Output the [X, Y] coordinate of the center of the cell containing the given text.  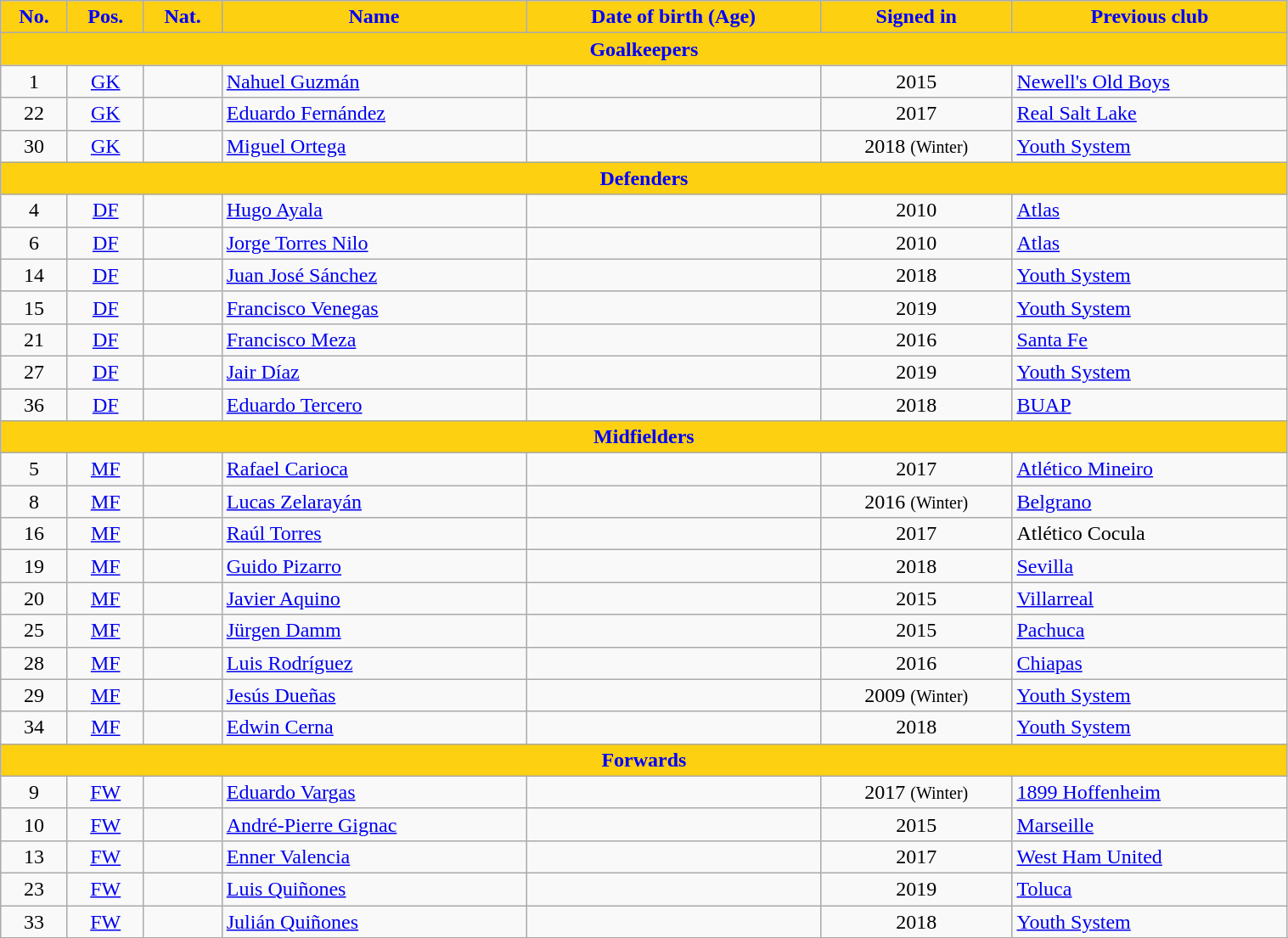
Atlético Cocula [1150, 534]
Pachuca [1150, 631]
10 [34, 824]
Enner Valencia [374, 857]
28 [34, 663]
2016 (Winter) [917, 502]
Pos. [105, 17]
Miguel Ortega [374, 146]
34 [34, 727]
20 [34, 598]
BUAP [1150, 405]
Nat. [183, 17]
15 [34, 307]
29 [34, 695]
Belgrano [1150, 502]
Lucas Zelarayán [374, 502]
Sevilla [1150, 566]
2018 (Winter) [917, 146]
Name [374, 17]
21 [34, 340]
Jair Díaz [374, 372]
Date of birth (Age) [674, 17]
Javier Aquino [374, 598]
Hugo Ayala [374, 211]
22 [34, 114]
André-Pierre Gignac [374, 824]
Julián Quiñones [374, 921]
Goalkeepers [644, 49]
36 [34, 405]
Marseille [1150, 824]
14 [34, 275]
23 [34, 889]
27 [34, 372]
30 [34, 146]
Luis Quiñones [374, 889]
Newell's Old Boys [1150, 81]
Eduardo Fernández [374, 114]
9 [34, 792]
Previous club [1150, 17]
8 [34, 502]
33 [34, 921]
Jorge Torres Nilo [374, 243]
13 [34, 857]
Francisco Meza [374, 340]
Midfielders [644, 437]
Edwin Cerna [374, 727]
2009 (Winter) [917, 695]
Toluca [1150, 889]
1 [34, 81]
19 [34, 566]
Nahuel Guzmán [374, 81]
No. [34, 17]
16 [34, 534]
West Ham United [1150, 857]
Villarreal [1150, 598]
Luis Rodríguez [374, 663]
Guido Pizarro [374, 566]
Rafael Carioca [374, 469]
6 [34, 243]
Real Salt Lake [1150, 114]
5 [34, 469]
Francisco Venegas [374, 307]
Jesús Dueñas [374, 695]
Defenders [644, 178]
1899 Hoffenheim [1150, 792]
Juan José Sánchez [374, 275]
4 [34, 211]
Chiapas [1150, 663]
2017 (Winter) [917, 792]
Atlético Mineiro [1150, 469]
Raúl Torres [374, 534]
Forwards [644, 760]
Eduardo Vargas [374, 792]
Jürgen Damm [374, 631]
25 [34, 631]
Eduardo Tercero [374, 405]
Signed in [917, 17]
Santa Fe [1150, 340]
